Return [x, y] of the center of cell containing provided text 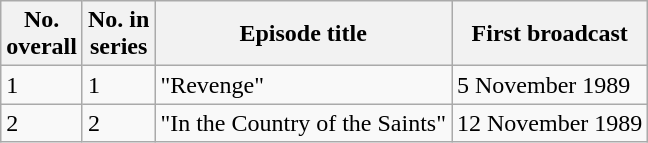
"Revenge" [304, 85]
Episode title [304, 34]
No. inseries [118, 34]
5 November 1989 [550, 85]
No.overall [42, 34]
First broadcast [550, 34]
"In the Country of the Saints" [304, 123]
12 November 1989 [550, 123]
